Search for the cell housing the specified text and yield its [x, y] center coordinate. 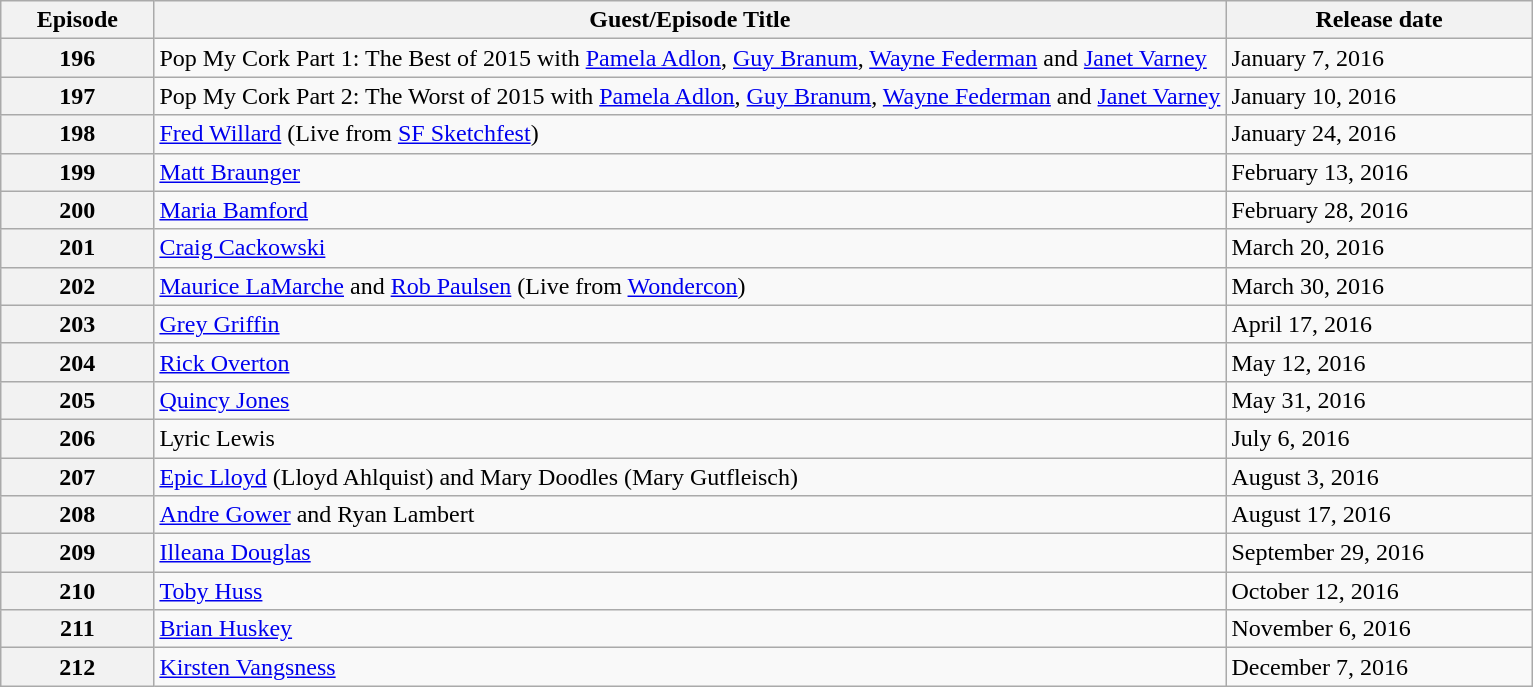
January 10, 2016 [1379, 96]
209 [78, 553]
Quincy Jones [690, 400]
197 [78, 96]
Pop My Cork Part 1: The Best of 2015 with Pamela Adlon, Guy Branum, Wayne Federman and Janet Varney [690, 58]
207 [78, 477]
201 [78, 248]
198 [78, 134]
196 [78, 58]
May 12, 2016 [1379, 362]
January 7, 2016 [1379, 58]
Pop My Cork Part 2: The Worst of 2015 with Pamela Adlon, Guy Branum, Wayne Federman and Janet Varney [690, 96]
Craig Cackowski [690, 248]
December 7, 2016 [1379, 667]
March 30, 2016 [1379, 286]
August 17, 2016 [1379, 515]
January 24, 2016 [1379, 134]
Andre Gower and Ryan Lambert [690, 515]
Maria Bamford [690, 210]
July 6, 2016 [1379, 438]
March 20, 2016 [1379, 248]
August 3, 2016 [1379, 477]
Rick Overton [690, 362]
199 [78, 172]
202 [78, 286]
November 6, 2016 [1379, 629]
Illeana Douglas [690, 553]
210 [78, 591]
206 [78, 438]
Matt Braunger [690, 172]
Toby Huss [690, 591]
200 [78, 210]
Grey Griffin [690, 324]
Kirsten Vangsness [690, 667]
212 [78, 667]
April 17, 2016 [1379, 324]
Brian Huskey [690, 629]
205 [78, 400]
October 12, 2016 [1379, 591]
211 [78, 629]
Lyric Lewis [690, 438]
Episode [78, 20]
204 [78, 362]
September 29, 2016 [1379, 553]
208 [78, 515]
203 [78, 324]
Release date [1379, 20]
Epic Lloyd (Lloyd Ahlquist) and Mary Doodles (Mary Gutfleisch) [690, 477]
Fred Willard (Live from SF Sketchfest) [690, 134]
February 28, 2016 [1379, 210]
February 13, 2016 [1379, 172]
Guest/Episode Title [690, 20]
Maurice LaMarche and Rob Paulsen (Live from Wondercon) [690, 286]
May 31, 2016 [1379, 400]
